For the text-containing cell, return its midpoint in (x, y) coordinate format. 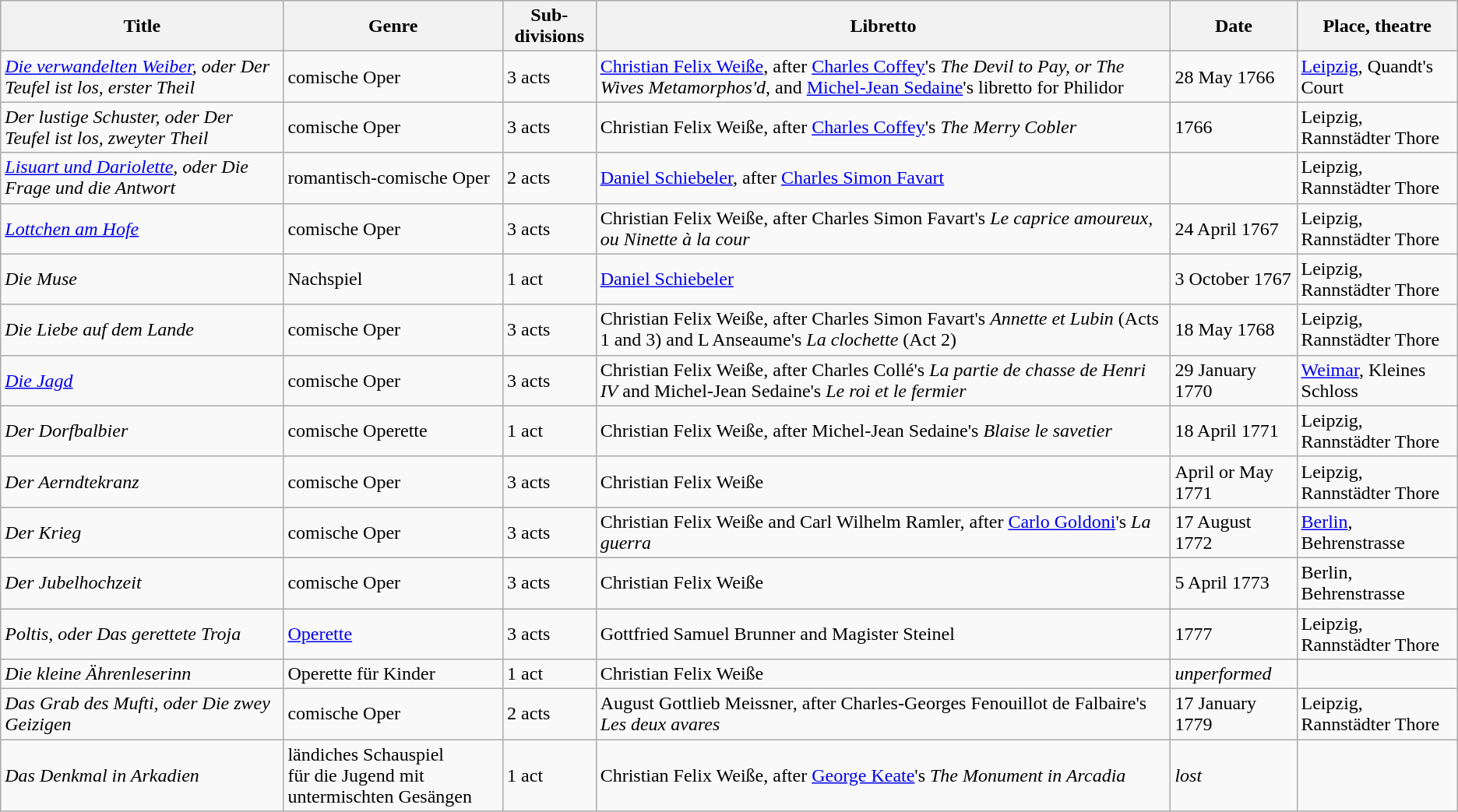
Die kleine Ährenleserinn (142, 674)
24 April 1767 (1234, 229)
Christian Felix Weiße and Carl Wilhelm Ramler, after Carlo Goldoni's La guerra (883, 533)
28 May 1766 (1234, 76)
1766 (1234, 128)
Der lustige Schuster, oder Der Teufel ist los, zweyter Theil (142, 128)
1777 (1234, 634)
Gottfried Samuel Brunner and Magister Steinel (883, 634)
Place, theatre (1377, 26)
comische Operette (393, 431)
Weimar, Kleines Schloss (1377, 380)
Das Denkmal in Arkadien (142, 775)
Date (1234, 26)
ländiches Schauspielfür die Jugend mit untermischten Gesängen (393, 775)
Daniel Schiebeler (883, 279)
Lisuart und Dariolette, oder Die Frage und die Antwort (142, 178)
18 April 1771 (1234, 431)
Operette (393, 634)
Nachspiel (393, 279)
Christian Felix Weiße, after Charles Simon Favart's Le caprice amoureux, ou Ninette à la cour (883, 229)
August Gottlieb Meissner, after Charles-Georges Fenouillot de Falbaire's Les deux avares (883, 715)
Die Muse (142, 279)
Die Jagd (142, 380)
Title (142, 26)
Der Dorfbalbier (142, 431)
29 January 1770 (1234, 380)
Poltis, oder Das gerettete Troja (142, 634)
Der Aerndtekranz (142, 481)
Die Liebe auf dem Lande (142, 330)
Christian Felix Weiße, after Charles Coffey's The Devil to Pay, or The Wives Metamorphos'd, and Michel-Jean Sedaine's libretto for Philidor (883, 76)
Der Jubelhochzeit (142, 582)
3 October 1767 (1234, 279)
Christian Felix Weiße, after Michel-Jean Sedaine's Blaise le savetier (883, 431)
Daniel Schiebeler, after Charles Simon Favart (883, 178)
Christian Felix Weiße, after Charles Simon Favart's Annette et Lubin (Acts 1 and 3) and L Anseaume's La clochette (Act 2) (883, 330)
Sub­divisions (550, 26)
unperformed (1234, 674)
Operette für Kinder (393, 674)
18 May 1768 (1234, 330)
romantisch-comische Oper (393, 178)
April or May 1771 (1234, 481)
Genre (393, 26)
Leipzig, Quandt's Court (1377, 76)
Der Krieg (142, 533)
Das Grab des Mufti, oder Die zwey Geizigen (142, 715)
Libretto (883, 26)
17 August 1772 (1234, 533)
lost (1234, 775)
Christian Felix Weiße, after Charles Collé's La partie de chasse de Henri IV and Michel-Jean Sedaine's Le roi et le fermier (883, 380)
Christian Felix Weiße, after George Keate's The Monument in Arcadia (883, 775)
Christian Felix Weiße, after Charles Coffey's The Merry Cobler (883, 128)
Lottchen am Hofe (142, 229)
Die verwandelten Weiber, oder Der Teufel ist los, erster Theil (142, 76)
17 January 1779 (1234, 715)
5 April 1773 (1234, 582)
